Identify which cell holds the provided text, then report its (X, Y) central coordinate. 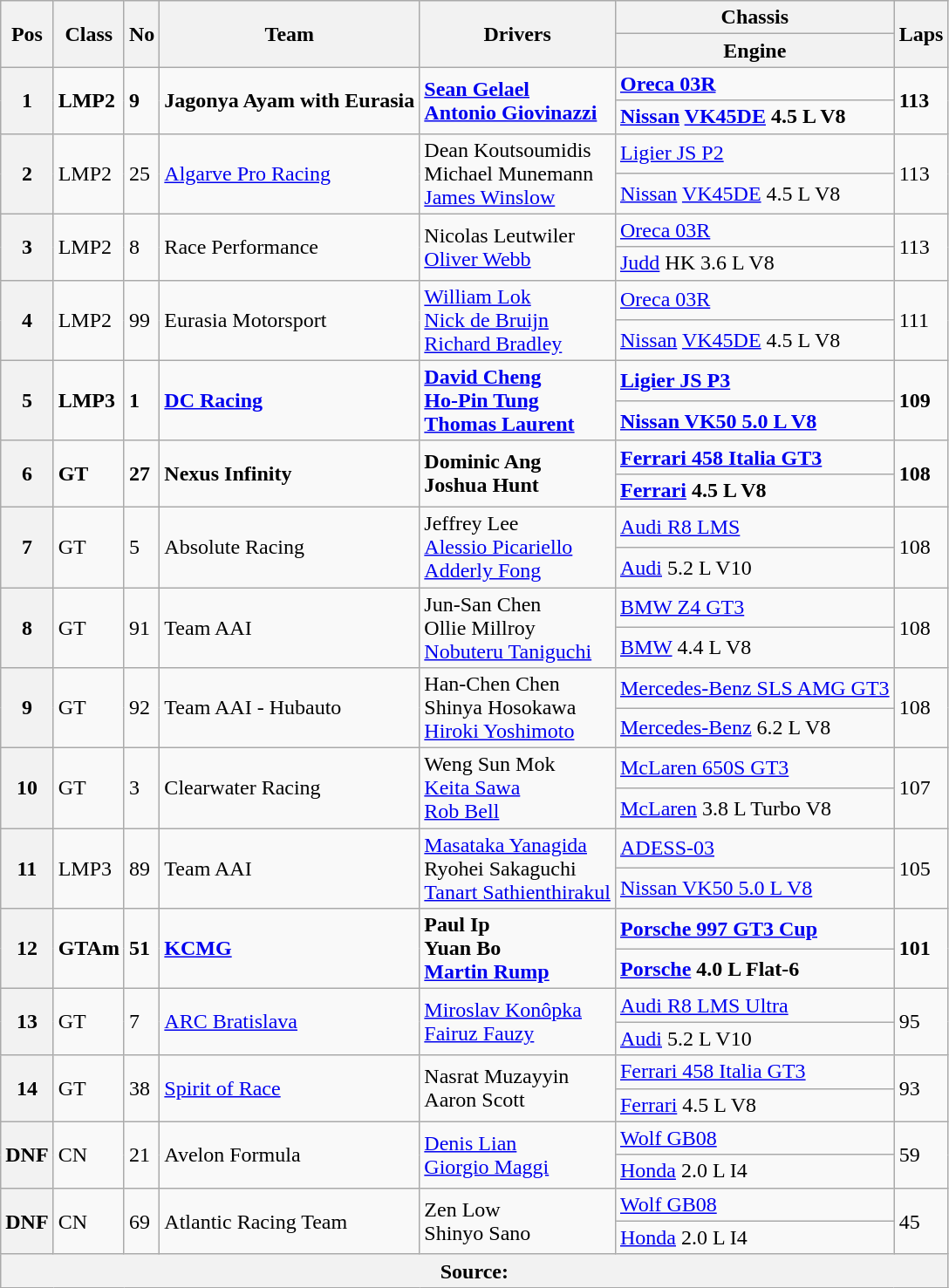
69 (141, 1221)
Jeffrey Lee Alessio Picariello Adderly Fong (518, 547)
92 (141, 708)
Ligier JS P3 (754, 380)
Weng Sun Mok Keita Sawa Rob Bell (518, 788)
Nasrat Muzayyin Aaron Scott (518, 1088)
93 (921, 1088)
Team (290, 34)
Han-Chen Chen Shinya Hosokawa Hiroki Yoshimoto (518, 708)
Class (89, 34)
109 (921, 400)
McLaren 650S GT3 (754, 768)
BMW Z4 GT3 (754, 608)
Clearwater Racing (290, 788)
ADESS-03 (754, 848)
Paul Ip Yuan Bo Martin Rump (518, 949)
DC Racing (290, 400)
Dean Koutsoumidis Michael Munemann James Winslow (518, 174)
Source: (474, 1271)
GTAm (89, 949)
25 (141, 174)
27 (141, 474)
99 (141, 320)
11 (27, 869)
Engine (754, 51)
Denis Lian Giorgio Maggi (518, 1155)
51 (141, 949)
14 (27, 1088)
Race Performance (290, 247)
Zen Low Shinyo Sano (518, 1221)
Nexus Infinity (290, 474)
McLaren 3.8 L Turbo V8 (754, 808)
Mercedes-Benz 6.2 L V8 (754, 728)
BMW 4.4 L V8 (754, 648)
45 (921, 1221)
Laps (921, 34)
KCMG (290, 949)
Porsche 4.0 L Flat-6 (754, 969)
Masataka Yanagida Ryohei Sakaguchi Tanart Sathienthirakul (518, 869)
4 (27, 320)
107 (921, 788)
Spirit of Race (290, 1088)
ARC Bratislava (290, 1022)
Mercedes-Benz SLS AMG GT3 (754, 688)
Porsche 997 GT3 Cup (754, 929)
Jun-San Chen Ollie Millroy Nobuteru Taniguchi (518, 628)
Team AAI - Hubauto (290, 708)
Algarve Pro Racing (290, 174)
Ligier JS P2 (754, 153)
Audi R8 LMS (754, 527)
13 (27, 1022)
Absolute Racing (290, 547)
91 (141, 628)
10 (27, 788)
59 (921, 1155)
Nicolas Leutwiler Oliver Webb (518, 247)
Miroslav Konôpka Fairuz Fauzy (518, 1022)
111 (921, 320)
Avelon Formula (290, 1155)
William Lok Nick de Bruijn Richard Bradley (518, 320)
12 (27, 949)
6 (27, 474)
105 (921, 869)
Audi R8 LMS Ultra (754, 1005)
Judd HK 3.6 L V8 (754, 263)
Drivers (518, 34)
Jagonya Ayam with Eurasia (290, 100)
101 (921, 949)
David Cheng Ho-Pin Tung Thomas Laurent (518, 400)
21 (141, 1155)
89 (141, 869)
2 (27, 174)
Eurasia Motorsport (290, 320)
Pos (27, 34)
Atlantic Racing Team (290, 1221)
Dominic Ang Joshua Hunt (518, 474)
38 (141, 1088)
No (141, 34)
Chassis (754, 17)
Sean Gelael Antonio Giovinazzi (518, 100)
95 (921, 1022)
